Identify which cell holds the provided text, then report its (x, y) central coordinate. 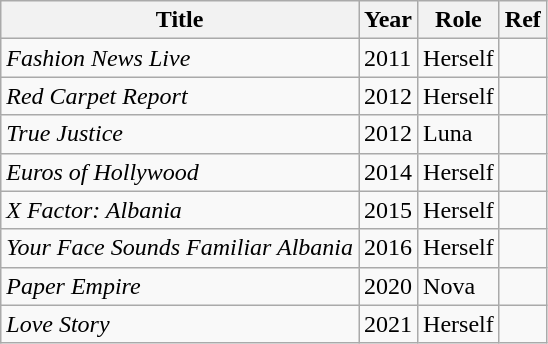
Euros of Hollywood (180, 172)
Title (180, 20)
2015 (388, 210)
Nova (459, 286)
Role (459, 20)
Your Face Sounds Familiar Albania (180, 248)
X Factor: Albania (180, 210)
Paper Empire (180, 286)
Year (388, 20)
2014 (388, 172)
Luna (459, 134)
2016 (388, 248)
Love Story (180, 324)
2021 (388, 324)
2020 (388, 286)
True Justice (180, 134)
Fashion News Live (180, 58)
Ref (522, 20)
2011 (388, 58)
Red Carpet Report (180, 96)
